Identify which cell holds the provided text, then report its (x, y) central coordinate. 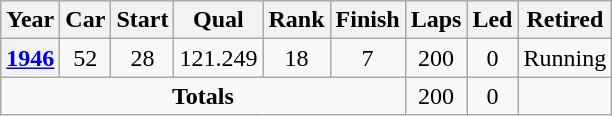
28 (142, 58)
Start (142, 20)
Totals (203, 96)
Led (492, 20)
121.249 (218, 58)
Running (565, 58)
Qual (218, 20)
Year (30, 20)
Car (86, 20)
1946 (30, 58)
Rank (296, 20)
Retired (565, 20)
Finish (368, 20)
52 (86, 58)
Laps (436, 20)
7 (368, 58)
18 (296, 58)
